Return the [X, Y] coordinate for the center point of the cell that contains the specified text.  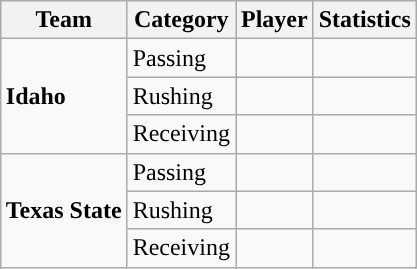
Idaho [64, 96]
Statistics [364, 20]
Team [64, 20]
Texas State [64, 210]
Player [275, 20]
Category [181, 20]
